For the text-containing cell, return its midpoint in [x, y] coordinate format. 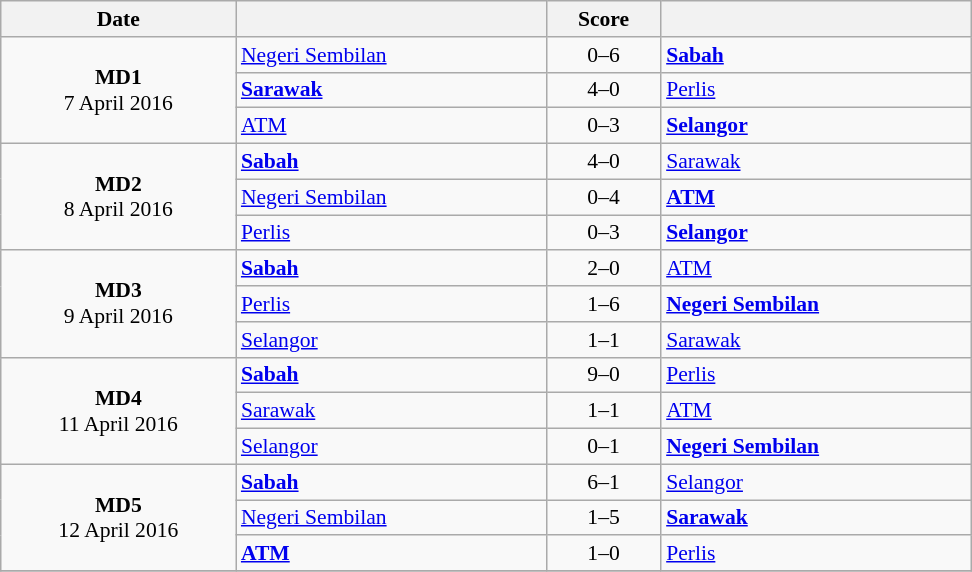
MD3 9 April 2016 [118, 304]
MD5 12 April 2016 [118, 518]
0–4 [604, 197]
2–0 [604, 269]
1–0 [604, 554]
0–1 [604, 447]
MD1 7 April 2016 [118, 90]
MD2 8 April 2016 [118, 198]
Date [118, 19]
0–6 [604, 55]
MD4 11 April 2016 [118, 410]
1–6 [604, 304]
1–5 [604, 518]
Score [604, 19]
9–0 [604, 375]
6–1 [604, 482]
